Capture the cell that displays the provided text and extract its [X, Y] central coordinate. 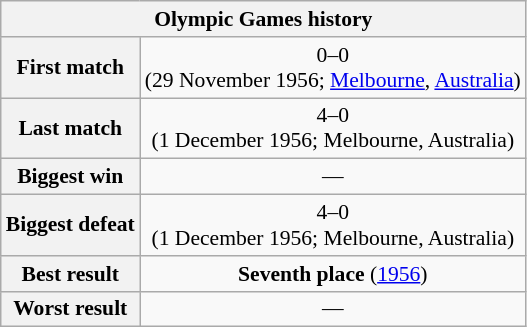
First match [70, 68]
Olympic Games history [264, 19]
Biggest defeat [70, 226]
Best result [70, 274]
Seventh place (1956) [333, 274]
0–0 (29 November 1956; Melbourne, Australia) [333, 68]
Worst result [70, 309]
Last match [70, 128]
Biggest win [70, 177]
